Capture the cell that displays the provided text and extract its [X, Y] central coordinate. 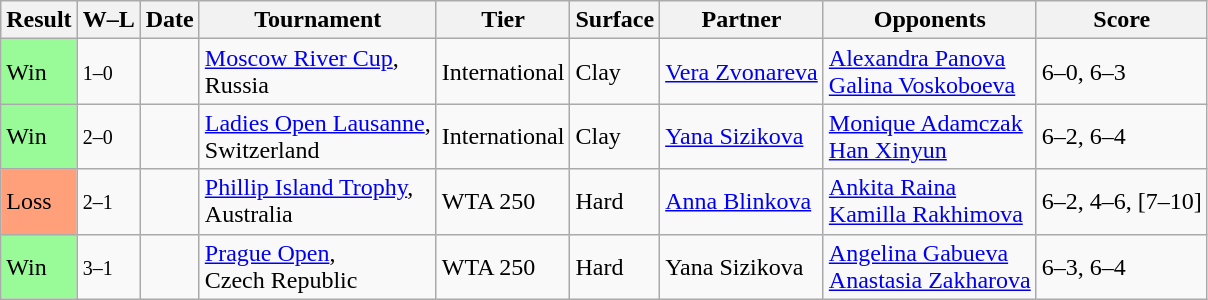
Ankita Raina Kamilla Rakhimova [930, 202]
2–0 [108, 136]
3–1 [108, 266]
Tier [503, 20]
Date [170, 20]
6–3, 6–4 [1122, 266]
1–0 [108, 72]
Alexandra Panova Galina Voskoboeva [930, 72]
Prague Open, Czech Republic [318, 266]
Vera Zvonareva [742, 72]
Angelina Gabueva Anastasia Zakharova [930, 266]
6–0, 6–3 [1122, 72]
Monique Adamczak Han Xinyun [930, 136]
Tournament [318, 20]
2–1 [108, 202]
6–2, 6–4 [1122, 136]
Ladies Open Lausanne, Switzerland [318, 136]
Score [1122, 20]
Moscow River Cup, Russia [318, 72]
W–L [108, 20]
Loss [39, 202]
Surface [615, 20]
6–2, 4–6, [7–10] [1122, 202]
Opponents [930, 20]
Result [39, 20]
Anna Blinkova [742, 202]
Partner [742, 20]
Phillip Island Trophy, Australia [318, 202]
